Return [X, Y] of the center of cell containing provided text 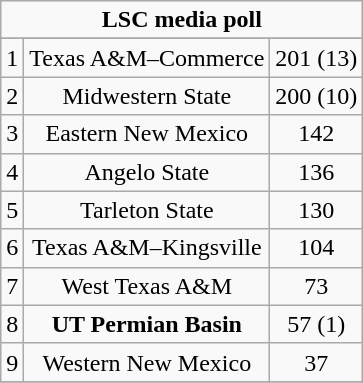
4 [12, 172]
201 (13) [316, 58]
West Texas A&M [147, 286]
Tarleton State [147, 210]
8 [12, 324]
37 [316, 362]
3 [12, 134]
Texas A&M–Kingsville [147, 248]
Midwestern State [147, 96]
6 [12, 248]
7 [12, 286]
Eastern New Mexico [147, 134]
73 [316, 286]
200 (10) [316, 96]
LSC media poll [182, 20]
104 [316, 248]
130 [316, 210]
Texas A&M–Commerce [147, 58]
1 [12, 58]
57 (1) [316, 324]
UT Permian Basin [147, 324]
Angelo State [147, 172]
Western New Mexico [147, 362]
142 [316, 134]
9 [12, 362]
136 [316, 172]
5 [12, 210]
2 [12, 96]
